Determine the [x, y] coordinate at the center of the cell enclosing the given text.  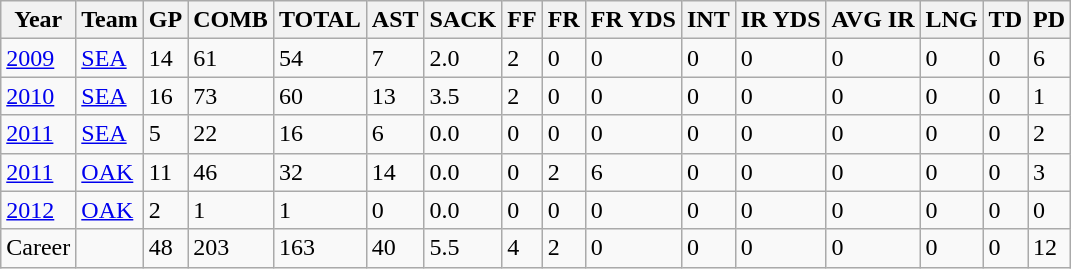
AST [395, 20]
Career [38, 248]
2009 [38, 58]
FF [522, 20]
COMB [231, 20]
203 [231, 248]
FR [564, 20]
60 [320, 96]
GP [165, 20]
61 [231, 58]
Year [38, 20]
LNG [952, 20]
2010 [38, 96]
TD [1005, 20]
5 [165, 134]
7 [395, 58]
46 [231, 172]
40 [395, 248]
12 [1050, 248]
2.0 [463, 58]
FR YDS [633, 20]
3.5 [463, 96]
5.5 [463, 248]
Team [110, 20]
PD [1050, 20]
32 [320, 172]
INT [708, 20]
54 [320, 58]
2012 [38, 210]
48 [165, 248]
11 [165, 172]
3 [1050, 172]
13 [395, 96]
22 [231, 134]
AVG IR [873, 20]
SACK [463, 20]
163 [320, 248]
4 [522, 248]
TOTAL [320, 20]
73 [231, 96]
IR YDS [780, 20]
